Locate the cell with the specified text and output its (X, Y) center coordinate. 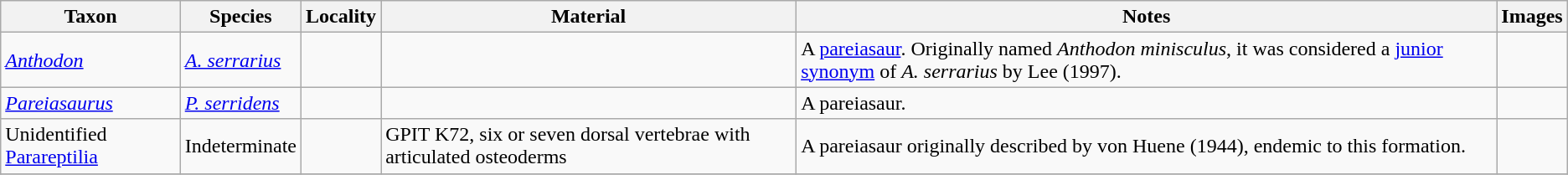
A pareiasaur. Originally named Anthodon minisculus, it was considered a junior synonym of A. serrarius by Lee (1997). (1147, 60)
Indeterminate (240, 146)
A pareiasaur. (1147, 103)
GPIT K72, six or seven dorsal vertebrae with articulated osteoderms (589, 146)
Species (240, 17)
Material (589, 17)
A pareiasaur originally described by von Huene (1944), endemic to this formation. (1147, 146)
Anthodon (90, 60)
Taxon (90, 17)
A. serrarius (240, 60)
Unidentified Parareptilia (90, 146)
Notes (1147, 17)
Locality (342, 17)
Pareiasaurus (90, 103)
Images (1532, 17)
P. serridens (240, 103)
